Determine the [X, Y] coordinate at the center of the cell enclosing the given text.  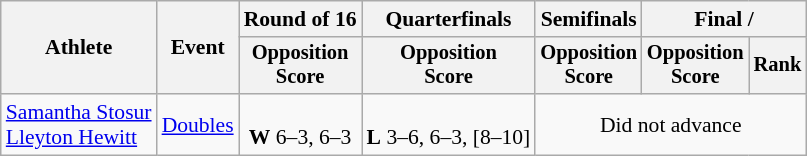
W 6–3, 6–3 [300, 124]
Quarterfinals [449, 19]
L 3–6, 6–3, [8–10] [449, 124]
Semifinals [588, 19]
Athlete [79, 48]
Did not advance [670, 124]
Round of 16 [300, 19]
Samantha Stosur Lleyton Hewitt [79, 124]
Doubles [198, 124]
Event [198, 48]
Rank [778, 66]
Final / [724, 19]
